Pinpoint the cell where the given text exists, returning its [x, y] midpoint coordinate. 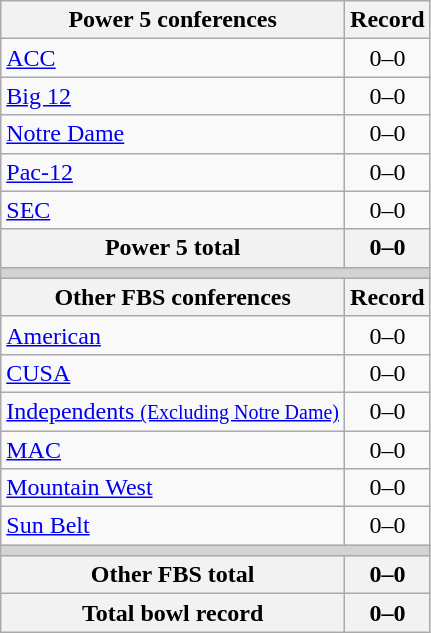
Other FBS conferences [173, 297]
Pac-12 [173, 172]
MAC [173, 449]
SEC [173, 210]
Notre Dame [173, 134]
Power 5 total [173, 248]
Sun Belt [173, 526]
CUSA [173, 373]
Big 12 [173, 96]
Power 5 conferences [173, 20]
ACC [173, 58]
Total bowl record [173, 613]
Mountain West [173, 488]
Independents (Excluding Notre Dame) [173, 411]
American [173, 335]
Other FBS total [173, 575]
